Detect which cell encompasses the target text, then output its (X, Y) center coordinate. 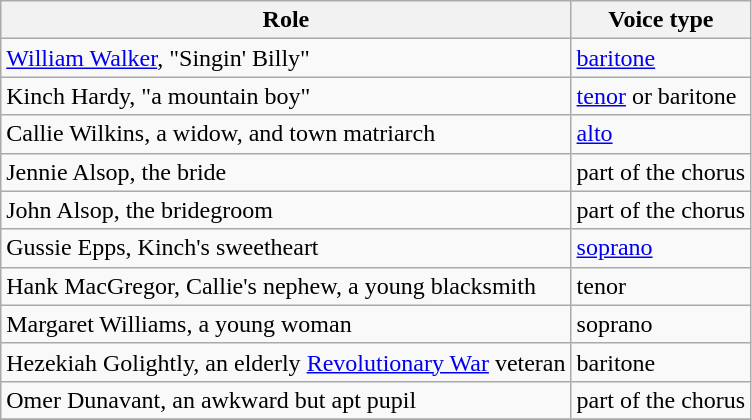
Voice type (661, 20)
Hezekiah Golightly, an elderly Revolutionary War veteran (286, 362)
Gussie Epps, Kinch's sweetheart (286, 248)
William Walker, "Singin' Billy" (286, 58)
John Alsop, the bridegroom (286, 210)
alto (661, 134)
Omer Dunavant, an awkward but apt pupil (286, 400)
Jennie Alsop, the bride (286, 172)
Kinch Hardy, "a mountain boy" (286, 96)
Hank MacGregor, Callie's nephew, a young blacksmith (286, 286)
Margaret Williams, a young woman (286, 324)
Role (286, 20)
tenor (661, 286)
Callie Wilkins, a widow, and town matriarch (286, 134)
tenor or baritone (661, 96)
